Find where the given text appears and provide that cell's center as [X, Y] coordinate. 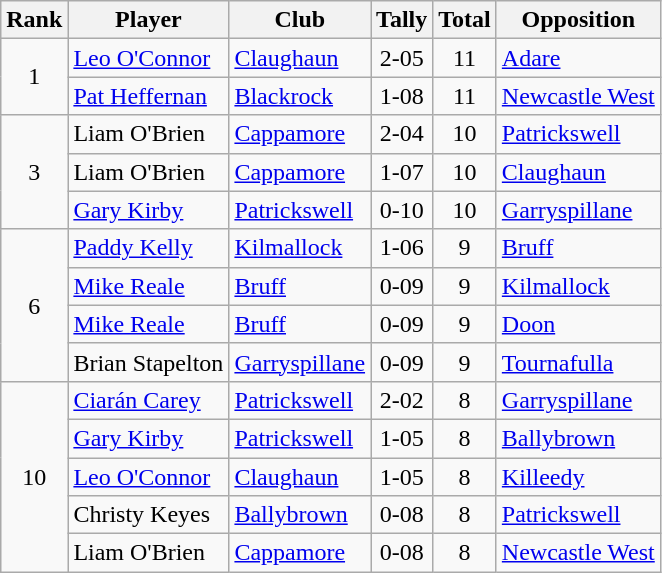
Adare [578, 58]
0-10 [402, 210]
Tally [402, 20]
Brian Stapelton [148, 362]
1 [34, 77]
Player [148, 20]
Christy Keyes [148, 515]
2-02 [402, 400]
Paddy Kelly [148, 248]
Ciarán Carey [148, 400]
Total [465, 20]
6 [34, 305]
3 [34, 172]
Tournafulla [578, 362]
Opposition [578, 20]
Blackrock [300, 96]
Rank [34, 20]
Club [300, 20]
2-04 [402, 134]
Pat Heffernan [148, 96]
1-07 [402, 172]
1-06 [402, 248]
1-08 [402, 96]
Doon [578, 324]
Killeedy [578, 477]
2-05 [402, 58]
